Determine the [x, y] coordinate at the center of the cell enclosing the given text.  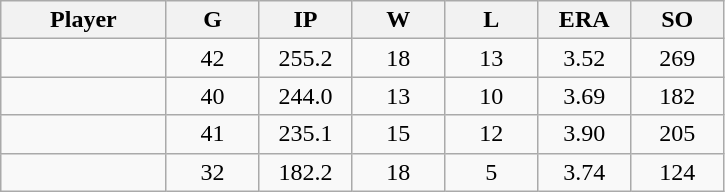
12 [492, 134]
W [398, 20]
255.2 [306, 58]
124 [678, 172]
ERA [584, 20]
32 [212, 172]
15 [398, 134]
244.0 [306, 96]
G [212, 20]
SO [678, 20]
L [492, 20]
IP [306, 20]
235.1 [306, 134]
3.90 [584, 134]
40 [212, 96]
3.69 [584, 96]
3.74 [584, 172]
5 [492, 172]
42 [212, 58]
205 [678, 134]
Player [84, 20]
41 [212, 134]
269 [678, 58]
10 [492, 96]
3.52 [584, 58]
182.2 [306, 172]
182 [678, 96]
